Return the (X, Y) coordinate for the center point of the cell that contains the specified text.  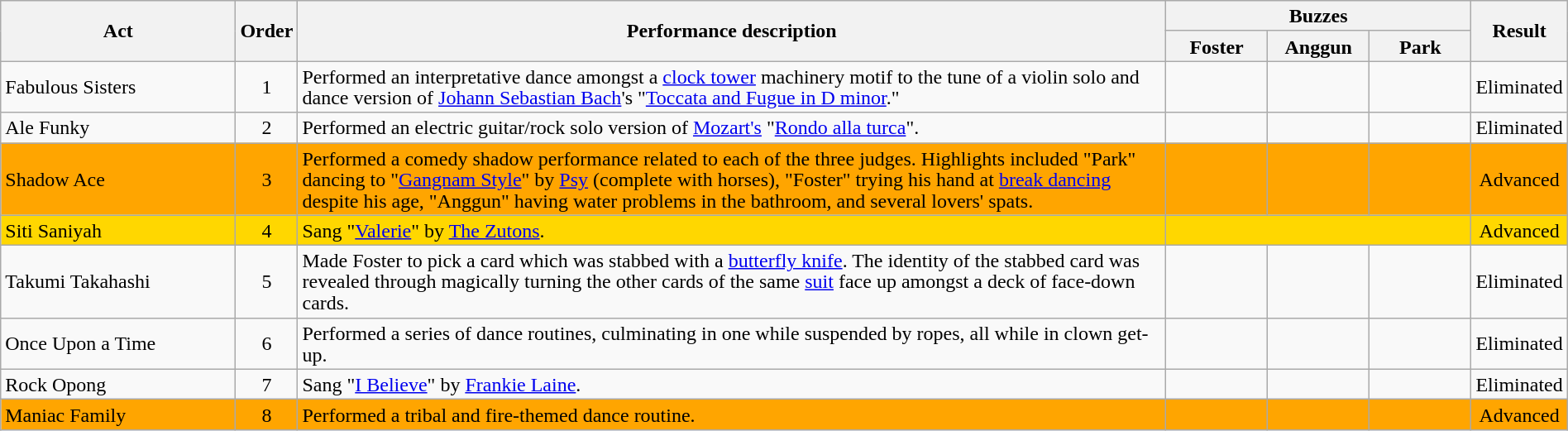
Order (266, 31)
7 (266, 384)
Sang "Valerie" by The Zutons. (732, 230)
Maniac Family (118, 415)
Performance description (732, 31)
Shadow Ace (118, 179)
6 (266, 343)
3 (266, 179)
Rock Opong (118, 384)
Result (1519, 31)
Performed a series of dance routines, culminating in one while suspended by ropes, all while in clown get-up. (732, 343)
Fabulous Sisters (118, 87)
Performed a tribal and fire-themed dance routine. (732, 415)
Once Upon a Time (118, 343)
Sang "I Believe" by Frankie Laine. (732, 384)
4 (266, 230)
Siti Saniyah (118, 230)
Anggun (1318, 46)
2 (266, 127)
Performed an electric guitar/rock solo version of Mozart's "Rondo alla turca". (732, 127)
Buzzes (1318, 17)
1 (266, 87)
Park (1421, 46)
Act (118, 31)
Takumi Takahashi (118, 282)
5 (266, 282)
Ale Funky (118, 127)
Foster (1216, 46)
8 (266, 415)
